Search for the cell housing the specified text and yield its (x, y) center coordinate. 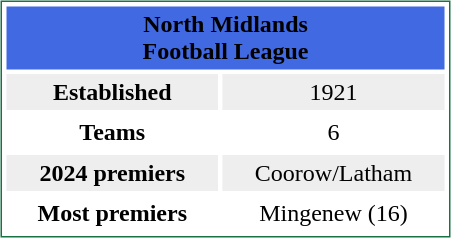
Teams (112, 132)
North MidlandsFootball League (225, 38)
6 (334, 132)
1921 (334, 92)
Established (112, 92)
Coorow/Latham (334, 173)
Mingenew (16) (334, 214)
Most premiers (112, 214)
2024 premiers (112, 173)
